For the text-containing cell, return its midpoint in (X, Y) coordinate format. 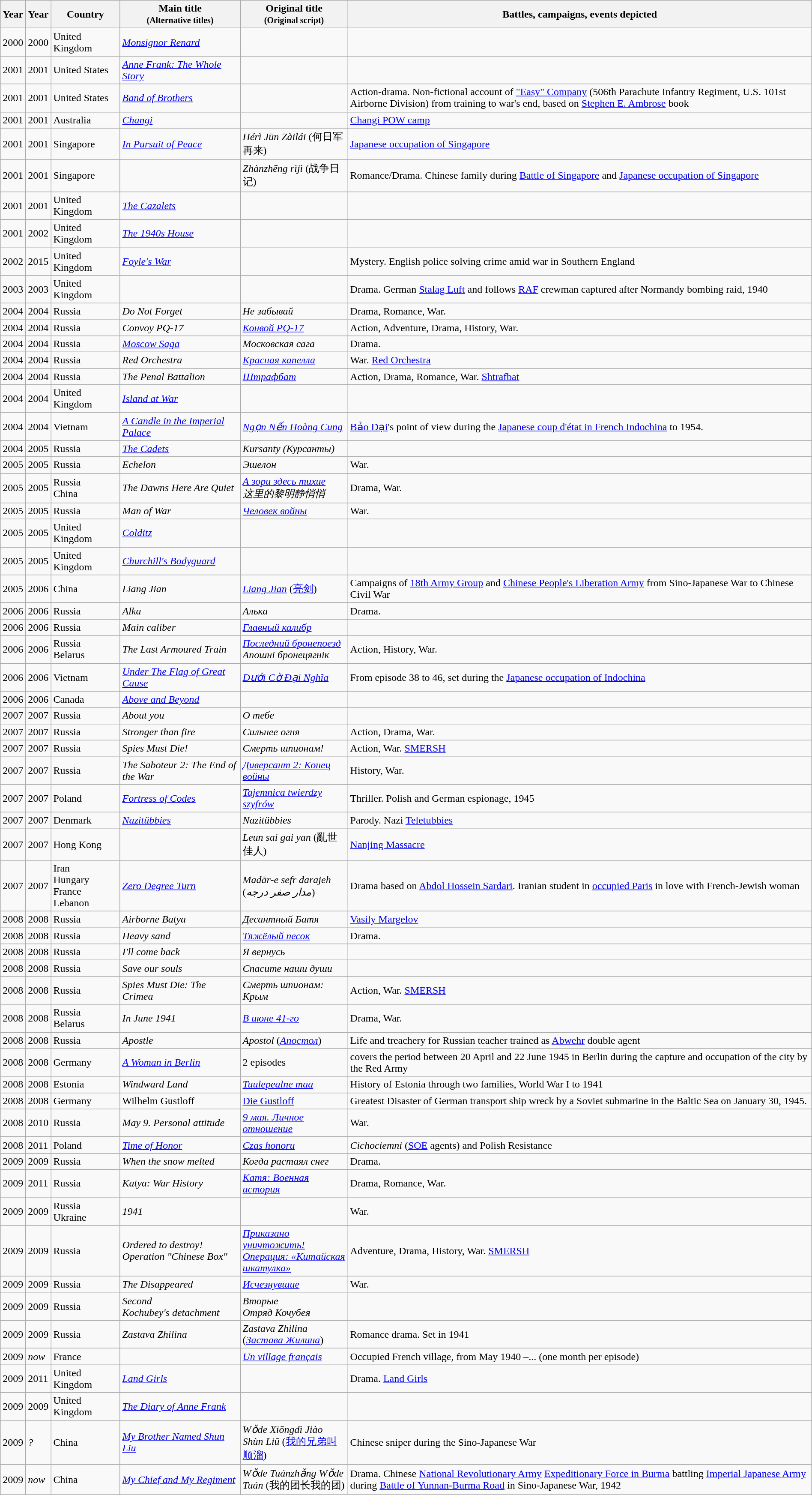
Thriller. Polish and German espionage, 1945 (580, 798)
Исчезнувшие (294, 1285)
Когда растаял снег (294, 1161)
Above and Beyond (180, 699)
Сильнее огня (294, 732)
Estonia (86, 1085)
Heavy sand (180, 936)
Occupied French village, from May 1940 –... (one month per episode) (580, 1357)
My Brother Named Shun Liu (180, 1442)
Main caliber (180, 627)
Vasily Margelov (580, 920)
Смерть шпионам: Крым (294, 991)
RussiaChina (86, 488)
Chinese sniper during the Sino-Japanese War (580, 1442)
Changi POW camp (580, 120)
I'll come back (180, 952)
In Pursuit of Peace (180, 144)
Drama. German Stalag Luft and follows RAF crewman captured after Normandy bombing raid, 1940 (580, 289)
Смерть шпионам! (294, 748)
Japanese occupation of Singapore (580, 144)
From episode 38 to 46, set during the Japanese occupation of Indochina (580, 677)
Ordered to destroy! Operation "Chinese Box" (180, 1251)
Life and treachery for Russian teacher trained as Abwehr double agent (580, 1040)
Airborne Batya (180, 920)
The 1940s House (180, 233)
When the snow melted (180, 1161)
Echelon (180, 465)
Madār-e sefr darajeh (مدار صفر درجه) (294, 886)
Dưới Cờ Đại Nghĩa (294, 677)
О тебе (294, 716)
Katya: War History (180, 1183)
Красная капелла (294, 360)
Конвой PQ-17 (294, 328)
Zastava Zhilina (Застава Жилина) (294, 1334)
Zastava Zhilina (180, 1334)
Эшелон (294, 465)
Liang Jian (180, 589)
Alka (180, 611)
The Cadets (180, 449)
Save our souls (180, 968)
Wǒde Tuánzhǎng Wǒde Tuán (我的团长我的团) (294, 1480)
My Chief and My Regiment (180, 1480)
Bảo Đại's point of view during the Japanese coup d'état in French Indochina to 1954. (580, 427)
RussiaUkraine (86, 1211)
2 episodes (294, 1063)
Action, Adventure, Drama, History, War. (580, 328)
Foyle's War (180, 261)
IranHungaryFranceLebanon (86, 886)
Battles, campaigns, events depicted (580, 15)
Time of Honor (180, 1145)
Original title(Original script) (294, 15)
Country (86, 15)
Under The Flag of Great Cause (180, 677)
Главный калибр (294, 627)
Anne Frank: The Whole Story (180, 70)
A Woman in Berlin (180, 1063)
History of Estonia through two families, World War I to 1941 (580, 1085)
Churchill's Bodyguard (180, 561)
Диверсант 2: Конец войны (294, 770)
May 9. Personal attitude (180, 1123)
Do Not Forget (180, 311)
The Dawns Here Are Quiet (180, 488)
Apostol (Апостол) (294, 1040)
France (86, 1357)
Тяжёлый песок (294, 936)
Romance/Drama. Chinese family during Battle of Singapore and Japanese occupation of Singapore (580, 176)
Алька (294, 611)
Action, Drama, War. (580, 732)
Convoy PQ-17 (180, 328)
A Candle in the Imperial Palace (180, 427)
Canada (86, 699)
The Last Armoured Train (180, 650)
Parody. Nazi Teletubbies (580, 820)
Czas honoru (294, 1145)
The Diary of Anne Frank (180, 1406)
History, War. (580, 770)
Drama. Land Girls (580, 1379)
ВторыеОтряд Кочубея (294, 1307)
Campaigns of 18th Army Group and Chinese People's Liberation Army from Sino-Japanese War to Chinese Civil War (580, 589)
Ngọn Nến Hoàng Cung (294, 427)
Tajemnica twierdzy szyfrów (294, 798)
Windward Land (180, 1085)
Десантный Батя (294, 920)
Человек войны (294, 511)
Australia (86, 120)
Action, Drama, Romance, War. Shtrafbat (580, 377)
Hong Kong (86, 845)
Штрафбат (294, 377)
Changi (180, 120)
1941 (180, 1211)
The Penal Battalion (180, 377)
Romance drama. Set in 1941 (580, 1334)
2010 (39, 1123)
Monsignor Renard (180, 42)
Wǒde Xiōngdì Jiào Shùn Liū (我的兄弟叫顺溜) (294, 1442)
Colditz (180, 533)
Я вернусь (294, 952)
9 мая. Личное отношение (294, 1123)
Spies Must Die: The Crimea (180, 991)
Mystery. English police solving crime amid war in Southern England (580, 261)
Kursanty (Курсанты) (294, 449)
SecondKochubey's detachment (180, 1307)
Action, History, War. (580, 650)
Un village français (294, 1357)
Nanjing Massacre (580, 845)
Main title(Alternative titles) (180, 15)
Land Girls (180, 1379)
Московская сага (294, 344)
Moscow Saga (180, 344)
Hérì Jūn Zàilái (何日军再来) (294, 144)
Adventure, Drama, History, War. SMERSH (580, 1251)
The Cazalets (180, 206)
The Disappeared (180, 1285)
Wilhelm Gustloff (180, 1101)
Катя: Военная история (294, 1183)
covers the period between 20 April and 22 June 1945 in Berlin during the capture and occupation of the city by the Red Army (580, 1063)
? (39, 1442)
Greatest Disaster of German transport ship wreck by a Soviet submarine in the Baltic Sea on January 30, 1945. (580, 1101)
Island at War (180, 398)
Не забывай (294, 311)
Die Gustloff (294, 1101)
Leun sai gai yan (亂世佳人) (294, 845)
Spies Must Die! (180, 748)
Fortress of Codes (180, 798)
Tuulepealne maa (294, 1085)
Drama based on Abdol Hossein Sardari. Iranian student in occupied Paris in love with French-Jewish woman (580, 886)
Zero Degree Turn (180, 886)
Приказано уничтожить! Операция: «Китайская шкатулка» (294, 1251)
Band of Brothers (180, 98)
Zhànzhēng rìjì (战争日记) (294, 176)
Stronger than fire (180, 732)
About you (180, 716)
The Saboteur 2: The End of the War (180, 770)
А зори здесь тихие这里的黎明静悄悄 (294, 488)
Liang Jian (亮剑) (294, 589)
2015 (39, 261)
Спасите наши души (294, 968)
Cichociemni (SOE agents) and Polish Resistance (580, 1145)
Man of War (180, 511)
Red Orchestra (180, 360)
В июне 41-го (294, 1018)
Denmark (86, 820)
Apostle (180, 1040)
In June 1941 (180, 1018)
Последний бронепоездАпошні бронецягнік (294, 650)
War. Red Orchestra (580, 360)
